Extract the (X, Y) coordinate from the center of the cell holding the provided text.  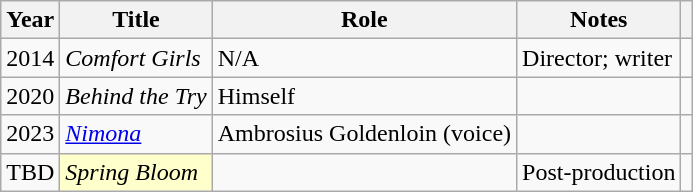
N/A (364, 58)
TBD (30, 172)
Ambrosius Goldenloin (voice) (364, 134)
2014 (30, 58)
Year (30, 20)
Director; writer (599, 58)
Role (364, 20)
Notes (599, 20)
Post-production (599, 172)
Spring Bloom (136, 172)
Comfort Girls (136, 58)
Title (136, 20)
Behind the Try (136, 96)
2023 (30, 134)
Nimona (136, 134)
2020 (30, 96)
Himself (364, 96)
